For the text-containing cell, return its midpoint in [x, y] coordinate format. 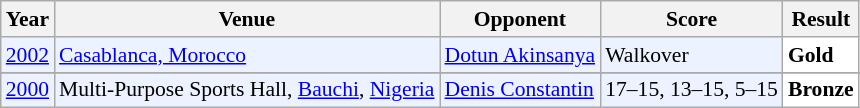
Denis Constantin [520, 90]
Year [28, 19]
Casablanca, Morocco [246, 55]
2000 [28, 90]
17–15, 13–15, 5–15 [692, 90]
Multi-Purpose Sports Hall, Bauchi, Nigeria [246, 90]
Score [692, 19]
Bronze [821, 90]
Opponent [520, 19]
Dotun Akinsanya [520, 55]
Result [821, 19]
Gold [821, 55]
Venue [246, 19]
Walkover [692, 55]
2002 [28, 55]
